For the text-containing cell, return its midpoint in (X, Y) coordinate format. 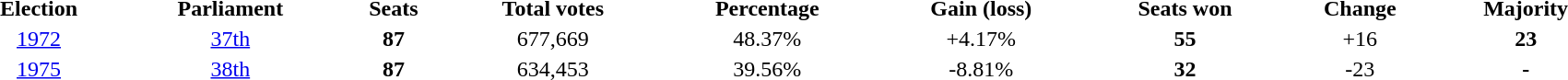
37th (230, 39)
55 (1185, 39)
+4.17% (981, 39)
48.37% (767, 39)
87 (395, 39)
677,669 (553, 39)
+16 (1361, 39)
